Return the (x, y) coordinate for the center point of the cell that contains the specified text.  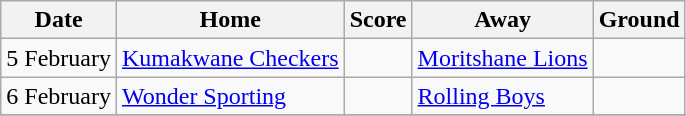
Kumakwane Checkers (230, 58)
5 February (59, 58)
Rolling Boys (502, 96)
Ground (639, 20)
6 February (59, 96)
Wonder Sporting (230, 96)
Moritshane Lions (502, 58)
Home (230, 20)
Date (59, 20)
Score (378, 20)
Away (502, 20)
